Pinpoint the cell where the given text exists, returning its (x, y) midpoint coordinate. 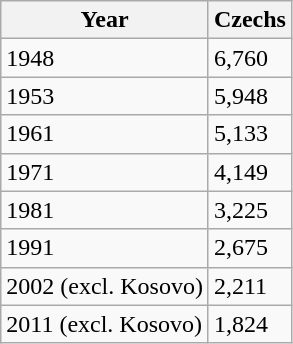
1,824 (250, 324)
2002 (excl. Kosovo) (105, 286)
6,760 (250, 58)
2,675 (250, 248)
4,149 (250, 172)
5,948 (250, 96)
1961 (105, 134)
2011 (excl. Kosovo) (105, 324)
1953 (105, 96)
1948 (105, 58)
1971 (105, 172)
Czechs (250, 20)
3,225 (250, 210)
1991 (105, 248)
Year (105, 20)
5,133 (250, 134)
1981 (105, 210)
2,211 (250, 286)
